Locate the cell with the specified text and output its (x, y) center coordinate. 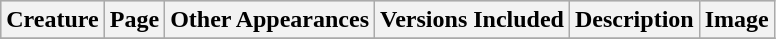
Versions Included (472, 20)
Page (134, 20)
Image (736, 20)
Creature (52, 20)
Description (634, 20)
Other Appearances (270, 20)
